Pinpoint the cell where the given text exists, returning its (X, Y) midpoint coordinate. 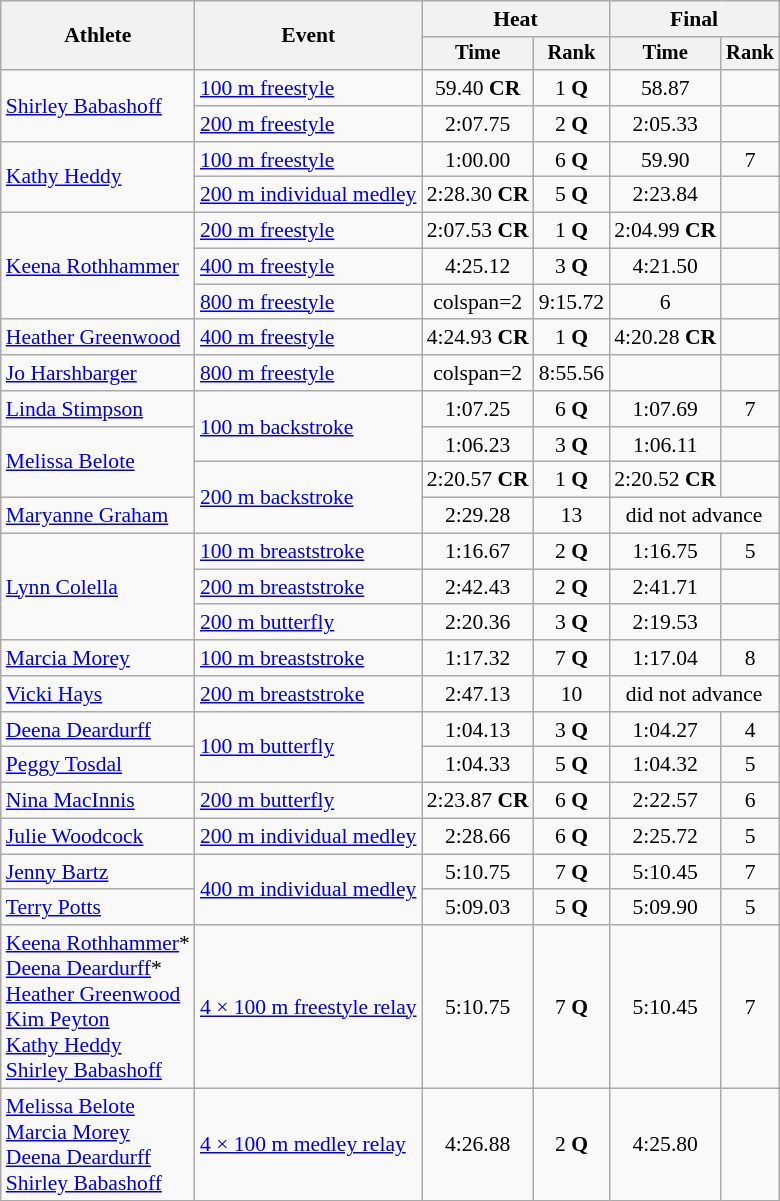
Final (694, 19)
Maryanne Graham (98, 516)
5:09.03 (478, 908)
Heather Greenwood (98, 338)
59.40 CR (478, 88)
4:21.50 (665, 267)
Marcia Morey (98, 658)
4:24.93 CR (478, 338)
Keena Rothhammer (98, 266)
2:41.71 (665, 587)
9:15.72 (572, 302)
Athlete (98, 36)
2:04.99 CR (665, 231)
1:06.23 (478, 445)
5:09.90 (665, 908)
1:16.75 (665, 552)
Lynn Colella (98, 588)
1:04.32 (665, 765)
2:23.84 (665, 195)
Vicki Hays (98, 694)
58.87 (665, 88)
Terry Potts (98, 908)
2:25.72 (665, 837)
8:55.56 (572, 373)
2:05.33 (665, 124)
1:00.00 (478, 160)
Shirley Babashoff (98, 106)
10 (572, 694)
2:47.13 (478, 694)
2:28.30 CR (478, 195)
2:22.57 (665, 801)
100 m backstroke (308, 426)
2:42.43 (478, 587)
4 × 100 m freestyle relay (308, 1006)
Linda Stimpson (98, 409)
Kathy Heddy (98, 178)
Nina MacInnis (98, 801)
Melissa Belote (98, 462)
Jenny Bartz (98, 872)
1:17.04 (665, 658)
Melissa BeloteMarcia MoreyDeena DeardurffShirley Babashoff (98, 1145)
2:28.66 (478, 837)
1:04.33 (478, 765)
1:07.25 (478, 409)
1:07.69 (665, 409)
13 (572, 516)
Event (308, 36)
1:17.32 (478, 658)
4:25.12 (478, 267)
Deena Deardurff (98, 730)
2:23.87 CR (478, 801)
4:20.28 CR (665, 338)
2:20.36 (478, 623)
100 m butterfly (308, 748)
59.90 (665, 160)
2:07.53 CR (478, 231)
2:20.52 CR (665, 480)
8 (750, 658)
Keena Rothhammer*Deena Deardurff*Heather GreenwoodKim PeytonKathy HeddyShirley Babashoff (98, 1006)
2:29.28 (478, 516)
2:07.75 (478, 124)
4:25.80 (665, 1145)
2:19.53 (665, 623)
4:26.88 (478, 1145)
1:04.27 (665, 730)
200 m backstroke (308, 498)
Peggy Tosdal (98, 765)
2:20.57 CR (478, 480)
4 (750, 730)
400 m individual medley (308, 890)
1:04.13 (478, 730)
1:06.11 (665, 445)
Heat (516, 19)
Julie Woodcock (98, 837)
Jo Harshbarger (98, 373)
1:16.67 (478, 552)
4 × 100 m medley relay (308, 1145)
